Return the (x, y) coordinate for the center point of the cell that contains the specified text.  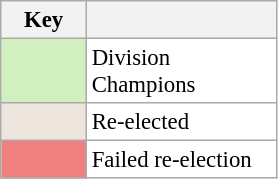
Failed re-election (182, 160)
Re-elected (182, 122)
Key (44, 20)
Division Champions (182, 72)
